Scan for the cell matching the given text and deliver its (x, y) coordinate at center. 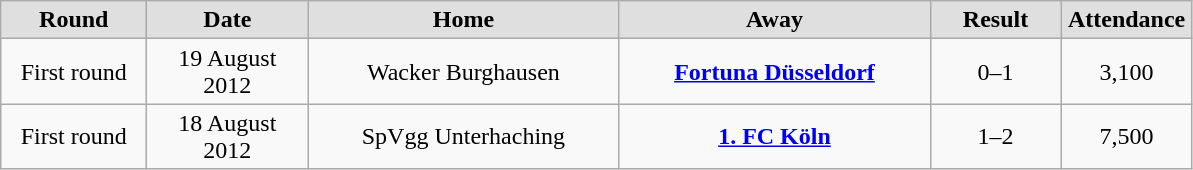
7,500 (1126, 136)
Date (228, 20)
Round (74, 20)
18 August 2012 (228, 136)
19 August 2012 (228, 72)
Fortuna Düsseldorf (774, 72)
3,100 (1126, 72)
SpVgg Unterhaching (464, 136)
1–2 (996, 136)
1. FC Köln (774, 136)
Attendance (1126, 20)
Wacker Burghausen (464, 72)
0–1 (996, 72)
Home (464, 20)
Away (774, 20)
Result (996, 20)
